Provide the (X, Y) coordinate of the cell's center where the given text is located.  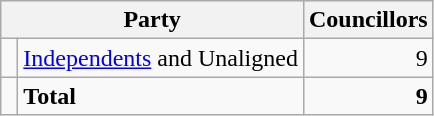
Total (161, 96)
Independents and Unaligned (161, 58)
Party (152, 20)
Councillors (368, 20)
